Capture the cell that displays the provided text and extract its [x, y] central coordinate. 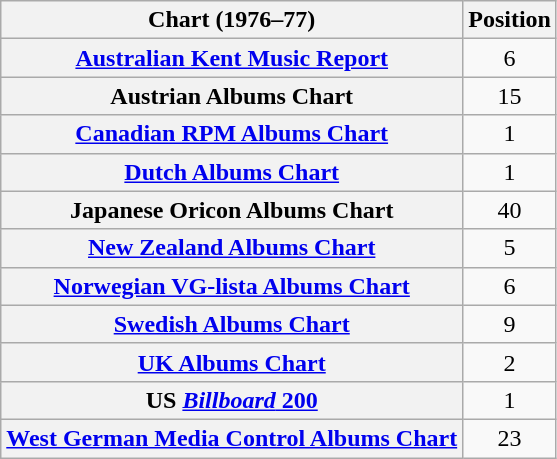
23 [510, 438]
New Zealand Albums Chart [232, 248]
Chart (1976–77) [232, 20]
West German Media Control Albums Chart [232, 438]
UK Albums Chart [232, 362]
5 [510, 248]
US Billboard 200 [232, 400]
Position [510, 20]
Austrian Albums Chart [232, 96]
Norwegian VG-lista Albums Chart [232, 286]
40 [510, 210]
Dutch Albums Chart [232, 172]
Japanese Oricon Albums Chart [232, 210]
Swedish Albums Chart [232, 324]
9 [510, 324]
15 [510, 96]
2 [510, 362]
Australian Kent Music Report [232, 58]
Canadian RPM Albums Chart [232, 134]
